Detect which cell encompasses the target text, then output its (X, Y) center coordinate. 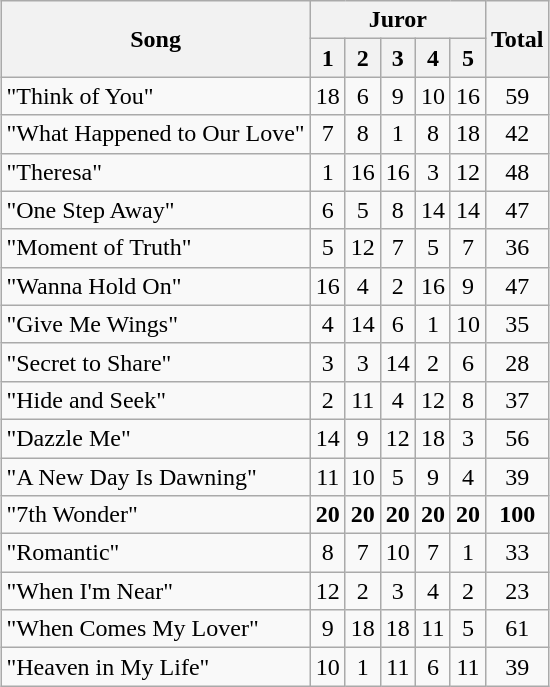
Juror (398, 20)
"What Happened to Our Love" (156, 134)
"7th Wonder" (156, 515)
100 (517, 515)
Total (517, 39)
"Romantic" (156, 553)
35 (517, 324)
"Think of You" (156, 96)
Song (156, 39)
"One Step Away" (156, 210)
"Moment of Truth" (156, 248)
33 (517, 553)
"When I'm Near" (156, 591)
23 (517, 591)
"Heaven in My Life" (156, 667)
"Secret to Share" (156, 362)
59 (517, 96)
"Wanna Hold On" (156, 286)
"A New Day Is Dawning" (156, 477)
56 (517, 438)
48 (517, 172)
"Theresa" (156, 172)
"Hide and Seek" (156, 400)
"When Comes My Lover" (156, 629)
37 (517, 400)
36 (517, 248)
28 (517, 362)
61 (517, 629)
42 (517, 134)
"Dazzle Me" (156, 438)
"Give Me Wings" (156, 324)
